Provide the [X, Y] coordinate of the cell's center where the given text is located.  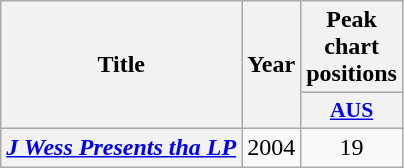
AUS [352, 111]
Year [272, 65]
Peak chart positions [352, 47]
J Wess Presents tha LP [122, 147]
2004 [272, 147]
Title [122, 65]
19 [352, 147]
